Detect which cell encompasses the target text, then output its (X, Y) center coordinate. 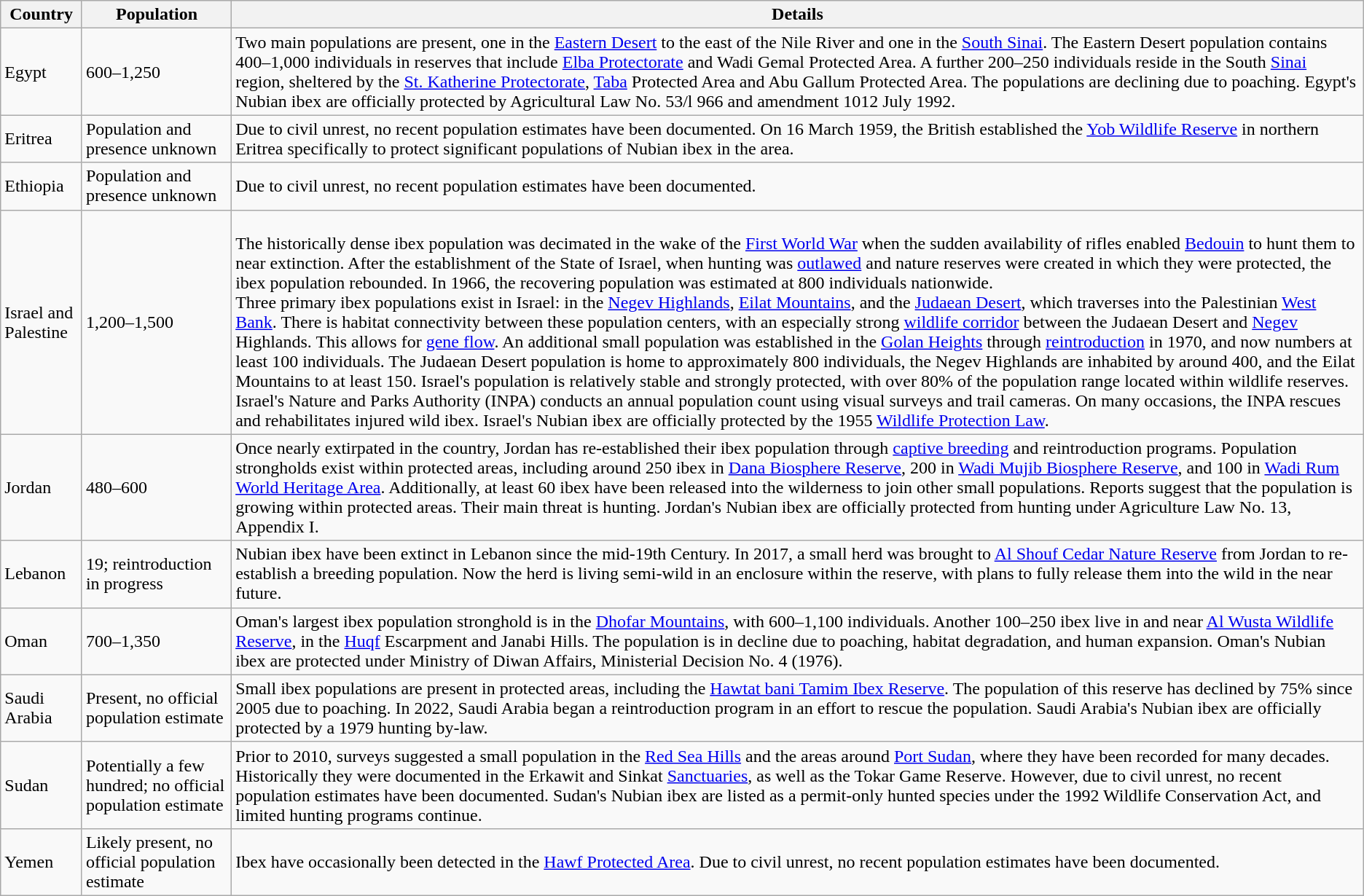
Saudi Arabia (42, 708)
Egypt (42, 71)
480–600 (156, 487)
Jordan (42, 487)
Lebanon (42, 574)
Population (156, 15)
Yemen (42, 862)
Eritrea (42, 138)
Due to civil unrest, no recent population estimates have been documented. (798, 186)
19; reintroduction in progress (156, 574)
Ibex have occasionally been detected in the Hawf Protected Area. Due to civil unrest, no recent population estimates have been documented. (798, 862)
Present, no official population estimate (156, 708)
Israel and Palestine (42, 322)
Ethiopia (42, 186)
Oman (42, 641)
Country (42, 15)
700–1,350 (156, 641)
Likely present, no official population estimate (156, 862)
Sudan (42, 785)
Details (798, 15)
Potentially a few hundred; no official population estimate (156, 785)
1,200–1,500 (156, 322)
600–1,250 (156, 71)
